Search for the cell housing the specified text and yield its [X, Y] center coordinate. 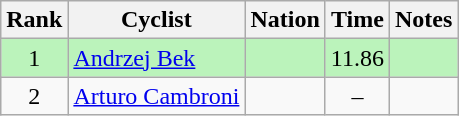
Cyclist [156, 20]
Nation [285, 20]
1 [34, 58]
– [357, 96]
Arturo Cambroni [156, 96]
Andrzej Bek [156, 58]
Rank [34, 20]
2 [34, 96]
Time [357, 20]
Notes [423, 20]
11.86 [357, 58]
